Scan for the cell matching the given text and deliver its (x, y) coordinate at center. 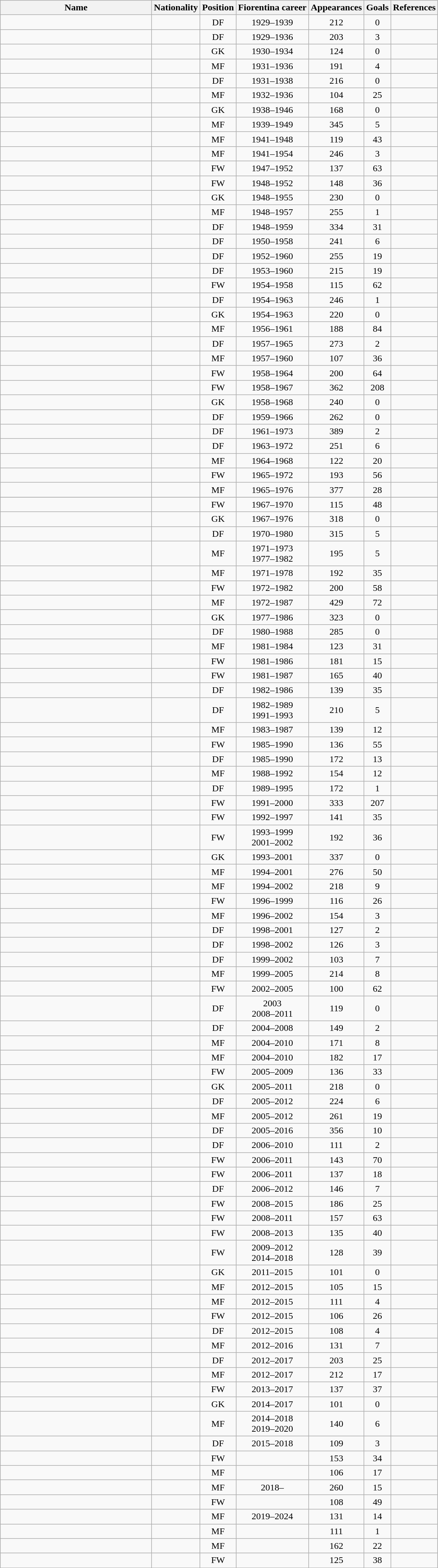
64 (377, 373)
1991–2000 (272, 803)
126 (336, 945)
1983–1987 (272, 730)
1989–1995 (272, 788)
165 (336, 676)
1957–1960 (272, 358)
333 (336, 803)
1999–2002 (272, 959)
1994–2002 (272, 886)
1939–1949 (272, 124)
1982–19891991–1993 (272, 710)
1956–1961 (272, 329)
1952–1960 (272, 256)
345 (336, 124)
215 (336, 271)
124 (336, 51)
1948–1952 (272, 183)
1972–1987 (272, 602)
107 (336, 358)
20032008–2011 (272, 1008)
1981–1987 (272, 676)
1947–1952 (272, 168)
2009–20122014–2018 (272, 1252)
1996–2002 (272, 916)
207 (377, 803)
148 (336, 183)
356 (336, 1130)
262 (336, 417)
2004–2008 (272, 1028)
389 (336, 432)
429 (336, 602)
146 (336, 1189)
Name (76, 8)
2005–2009 (272, 1072)
Fiorentina career (272, 8)
261 (336, 1116)
109 (336, 1444)
50 (377, 872)
38 (377, 1560)
1971–1978 (272, 573)
128 (336, 1252)
1971–19731977–1982 (272, 554)
37 (377, 1389)
135 (336, 1233)
1957–1965 (272, 344)
2008–2011 (272, 1218)
377 (336, 490)
273 (336, 344)
1948–1955 (272, 198)
116 (336, 901)
Goals (377, 8)
122 (336, 461)
2008–2013 (272, 1233)
34 (377, 1458)
1958–1964 (272, 373)
1970–1980 (272, 534)
1953–1960 (272, 271)
56 (377, 475)
2014–2017 (272, 1404)
1996–1999 (272, 901)
188 (336, 329)
1998–2002 (272, 945)
1980–1988 (272, 632)
2013–2017 (272, 1389)
1930–1934 (272, 51)
127 (336, 930)
13 (377, 759)
2008–2015 (272, 1204)
1961–1973 (272, 432)
1958–1968 (272, 402)
48 (377, 504)
33 (377, 1072)
1993–19992001–2002 (272, 837)
2012–2016 (272, 1345)
186 (336, 1204)
220 (336, 314)
162 (336, 1546)
1992–1997 (272, 817)
10 (377, 1130)
14 (377, 1517)
1998–2001 (272, 930)
Position (218, 8)
1958–1967 (272, 387)
20 (377, 461)
210 (336, 710)
2011–2015 (272, 1272)
1981–1986 (272, 661)
241 (336, 241)
2006–2010 (272, 1145)
141 (336, 817)
240 (336, 402)
39 (377, 1252)
334 (336, 227)
224 (336, 1101)
153 (336, 1458)
72 (377, 602)
References (414, 8)
2005–2011 (272, 1087)
181 (336, 661)
1959–1966 (272, 417)
84 (377, 329)
2005–2016 (272, 1130)
1963–1972 (272, 446)
251 (336, 446)
2002–2005 (272, 989)
1972–1982 (272, 588)
70 (377, 1160)
1964–1968 (272, 461)
1994–2001 (272, 872)
157 (336, 1218)
1965–1972 (272, 475)
208 (377, 387)
100 (336, 989)
2019–2024 (272, 1517)
9 (377, 886)
58 (377, 588)
230 (336, 198)
1941–1948 (272, 139)
1938–1946 (272, 110)
285 (336, 632)
1982–1986 (272, 690)
2015–2018 (272, 1444)
1931–1936 (272, 66)
Appearances (336, 8)
1929–1936 (272, 37)
105 (336, 1287)
182 (336, 1057)
1932–1936 (272, 95)
18 (377, 1174)
1948–1957 (272, 212)
28 (377, 490)
214 (336, 974)
337 (336, 857)
1993–2001 (272, 857)
1948–1959 (272, 227)
318 (336, 519)
193 (336, 475)
2014–20182019–2020 (272, 1424)
103 (336, 959)
1941–1954 (272, 154)
1967–1970 (272, 504)
323 (336, 617)
22 (377, 1546)
2018– (272, 1487)
276 (336, 872)
362 (336, 387)
1967–1976 (272, 519)
140 (336, 1424)
43 (377, 139)
171 (336, 1043)
1929–1939 (272, 22)
55 (377, 744)
195 (336, 554)
149 (336, 1028)
125 (336, 1560)
1965–1976 (272, 490)
1981–1984 (272, 646)
1977–1986 (272, 617)
143 (336, 1160)
191 (336, 66)
49 (377, 1502)
260 (336, 1487)
Nationality (176, 8)
1999–2005 (272, 974)
168 (336, 110)
315 (336, 534)
1950–1958 (272, 241)
2006–2012 (272, 1189)
104 (336, 95)
216 (336, 81)
1988–1992 (272, 774)
123 (336, 646)
1954–1958 (272, 285)
1931–1938 (272, 81)
